From the cell containing the given text, extract its center point as (X, Y) coordinate. 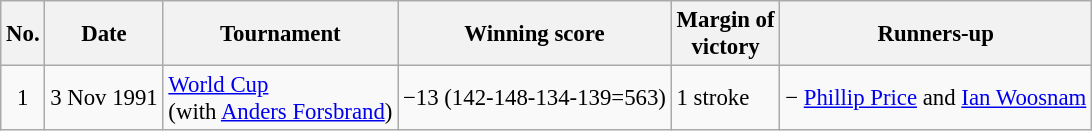
1 stroke (726, 98)
Tournament (280, 34)
No. (23, 34)
Runners-up (936, 34)
Winning score (535, 34)
− Phillip Price and Ian Woosnam (936, 98)
Margin ofvictory (726, 34)
3 Nov 1991 (104, 98)
Date (104, 34)
World Cup(with Anders Forsbrand) (280, 98)
1 (23, 98)
−13 (142-148-134-139=563) (535, 98)
